Provide the [x, y] coordinate of the cell's center where the given text is located.  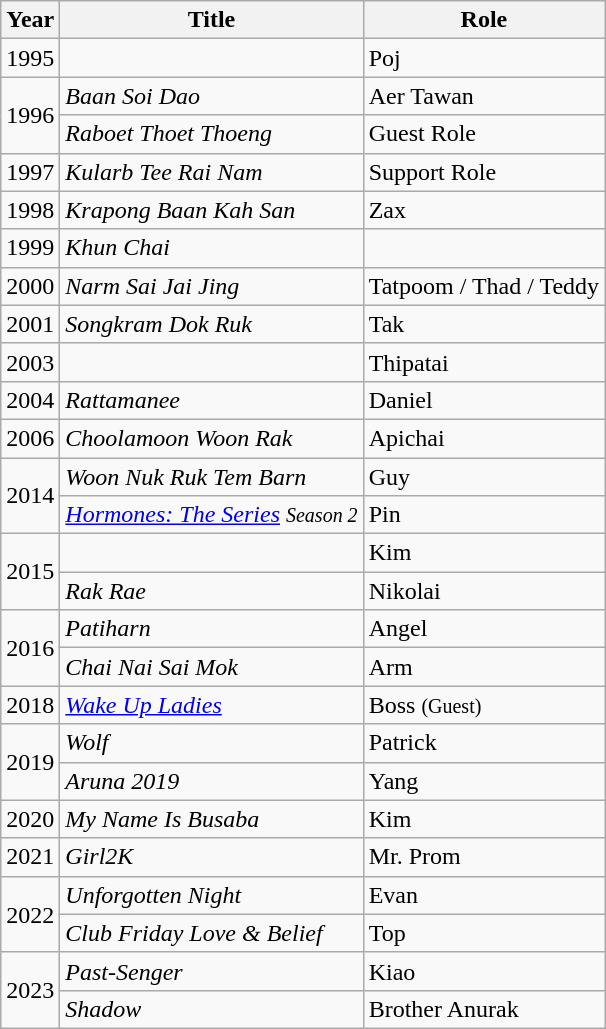
Krapong Baan Kah San [212, 210]
My Name Is Busaba [212, 819]
Narm Sai Jai Jing [212, 286]
Role [484, 20]
Aruna 2019 [212, 781]
Rak Rae [212, 591]
Patiharn [212, 629]
2022 [30, 914]
Guy [484, 477]
2023 [30, 990]
Patrick [484, 743]
Zax [484, 210]
Aer Tawan [484, 96]
2021 [30, 857]
Wolf [212, 743]
Choolamoon Woon Rak [212, 438]
Khun Chai [212, 248]
Daniel [484, 400]
Tak [484, 324]
Songkram Dok Ruk [212, 324]
Pin [484, 515]
Angel [484, 629]
2016 [30, 648]
2019 [30, 762]
2000 [30, 286]
Kiao [484, 971]
Girl2K [212, 857]
Shadow [212, 1009]
1998 [30, 210]
1995 [30, 58]
Woon Nuk Ruk Tem Barn [212, 477]
1996 [30, 115]
Evan [484, 895]
Thipatai [484, 362]
Chai Nai Sai Mok [212, 667]
Rattamanee [212, 400]
2018 [30, 705]
Apichai [484, 438]
2004 [30, 400]
2003 [30, 362]
Year [30, 20]
2014 [30, 496]
Baan Soi Dao [212, 96]
2020 [30, 819]
Arm [484, 667]
Hormones: The Series Season 2 [212, 515]
Tatpoom / Thad / Teddy [484, 286]
Brother Anurak [484, 1009]
Poj [484, 58]
2015 [30, 572]
2001 [30, 324]
Unforgotten Night [212, 895]
Nikolai [484, 591]
Kularb Tee Rai Nam [212, 172]
1999 [30, 248]
Boss (Guest) [484, 705]
Guest Role [484, 134]
Title [212, 20]
Raboet Thoet Thoeng [212, 134]
Past-Senger [212, 971]
2006 [30, 438]
Club Friday Love & Belief [212, 933]
Mr. Prom [484, 857]
Yang [484, 781]
Wake Up Ladies [212, 705]
1997 [30, 172]
Support Role [484, 172]
Top [484, 933]
